From the cell containing the given text, extract its center point as [X, Y] coordinate. 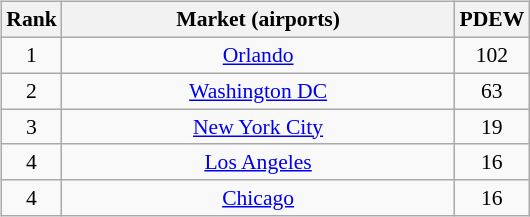
19 [492, 127]
2 [32, 91]
1 [32, 55]
63 [492, 91]
Rank [32, 20]
PDEW [492, 20]
Los Angeles [258, 162]
Market (airports) [258, 20]
Chicago [258, 198]
Orlando [258, 55]
Washington DC [258, 91]
102 [492, 55]
New York City [258, 127]
3 [32, 127]
